Return [x, y] of the center of cell containing provided text 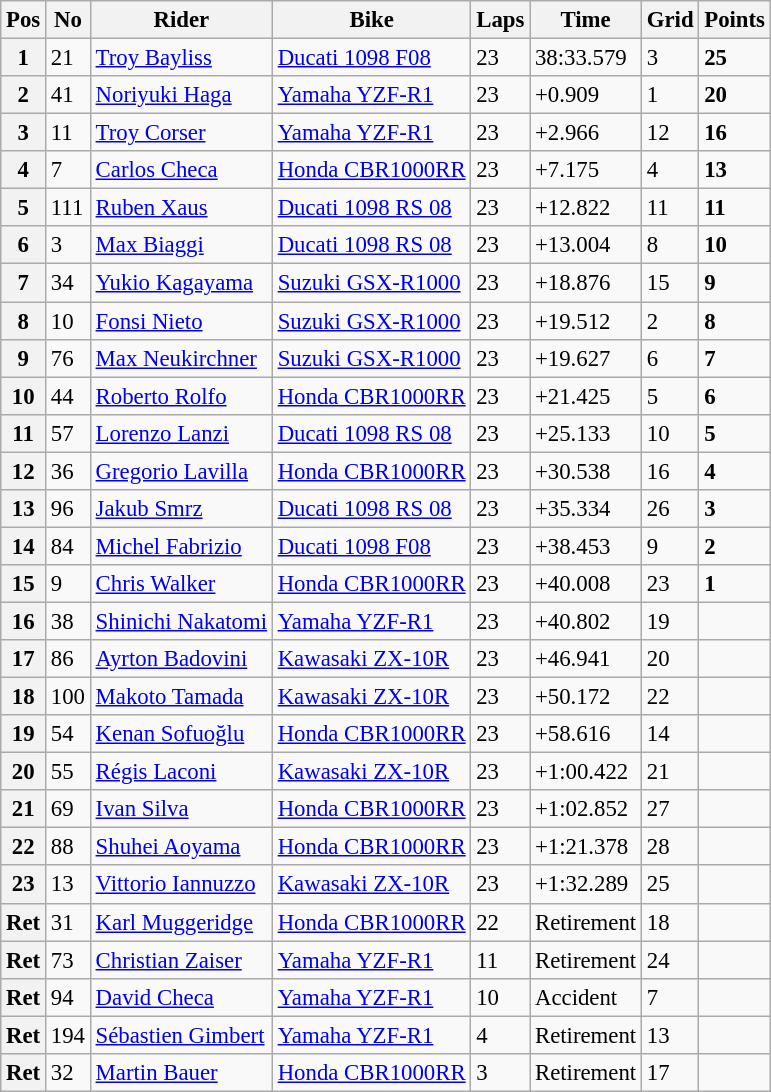
Kenan Sofuoğlu [181, 734]
+21.425 [586, 396]
73 [68, 960]
Vittorio Iannuzzo [181, 885]
38 [68, 621]
Troy Bayliss [181, 58]
+12.822 [586, 208]
Lorenzo Lanzi [181, 433]
+40.008 [586, 584]
+19.627 [586, 358]
Gregorio Lavilla [181, 471]
+18.876 [586, 283]
+30.538 [586, 471]
+19.512 [586, 321]
Troy Corser [181, 133]
32 [68, 1073]
+7.175 [586, 170]
Grid [670, 20]
24 [670, 960]
+13.004 [586, 245]
55 [68, 772]
Pos [24, 20]
86 [68, 659]
Ivan Silva [181, 809]
Noriyuki Haga [181, 95]
Makoto Tamada [181, 697]
Bike [372, 20]
+58.616 [586, 734]
Michel Fabrizio [181, 546]
Shuhei Aoyama [181, 847]
David Checa [181, 997]
Christian Zaiser [181, 960]
+2.966 [586, 133]
Régis Laconi [181, 772]
+1:02.852 [586, 809]
Chris Walker [181, 584]
+35.334 [586, 509]
Sébastien Gimbert [181, 1035]
Carlos Checa [181, 170]
Ayrton Badovini [181, 659]
36 [68, 471]
+1:21.378 [586, 847]
Accident [586, 997]
Ruben Xaus [181, 208]
27 [670, 809]
96 [68, 509]
41 [68, 95]
+0.909 [586, 95]
+25.133 [586, 433]
54 [68, 734]
Martin Bauer [181, 1073]
Roberto Rolfo [181, 396]
Jakub Smrz [181, 509]
28 [670, 847]
Max Neukirchner [181, 358]
+38.453 [586, 546]
Max Biaggi [181, 245]
111 [68, 208]
100 [68, 697]
57 [68, 433]
84 [68, 546]
Rider [181, 20]
Yukio Kagayama [181, 283]
+1:00.422 [586, 772]
34 [68, 283]
38:33.579 [586, 58]
Shinichi Nakatomi [181, 621]
194 [68, 1035]
Laps [500, 20]
+40.802 [586, 621]
+50.172 [586, 697]
69 [68, 809]
88 [68, 847]
94 [68, 997]
26 [670, 509]
Karl Muggeridge [181, 922]
Points [734, 20]
44 [68, 396]
Fonsi Nieto [181, 321]
+1:32.289 [586, 885]
No [68, 20]
76 [68, 358]
+46.941 [586, 659]
Time [586, 20]
31 [68, 922]
